Capture the cell that displays the provided text and extract its [x, y] central coordinate. 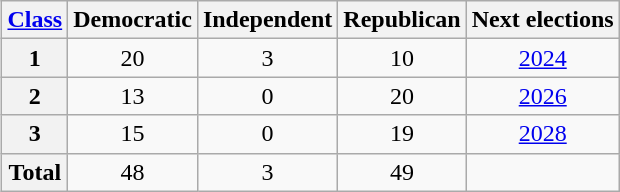
Independent [267, 20]
19 [402, 134]
2028 [542, 134]
49 [402, 172]
1 [35, 58]
13 [133, 96]
48 [133, 172]
10 [402, 58]
Republican [402, 20]
Total [35, 172]
2 [35, 96]
2024 [542, 58]
Democratic [133, 20]
15 [133, 134]
Next elections [542, 20]
2026 [542, 96]
Class [35, 20]
